Provide the (x, y) coordinate of the cell's center where the given text is located.  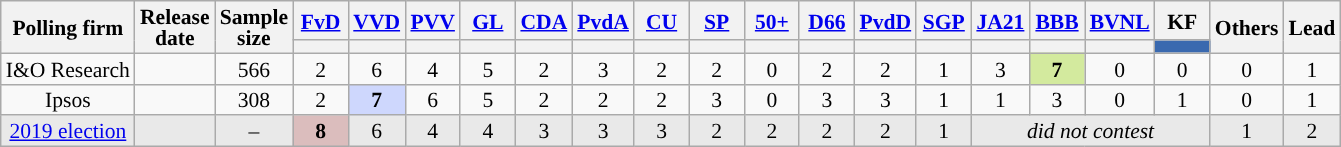
Polling firm (68, 27)
2019 election (68, 132)
did not contest (1090, 132)
Ipsos (68, 100)
CU (662, 20)
Releasedate (175, 27)
SGP (944, 20)
GL (488, 20)
FvD (320, 20)
50+ (772, 20)
Lead (1312, 27)
– (254, 132)
SP (716, 20)
D66 (826, 20)
8 (320, 132)
PvdD (886, 20)
CDA (544, 20)
BVNL (1120, 20)
KF (1182, 20)
VVD (376, 20)
BBB (1056, 20)
PvdA (603, 20)
PVV (432, 20)
Samplesize (254, 27)
566 (254, 68)
I&O Research (68, 68)
308 (254, 100)
JA21 (1000, 20)
Others (1247, 27)
